Determine the [x, y] coordinate at the center of the cell enclosing the given text.  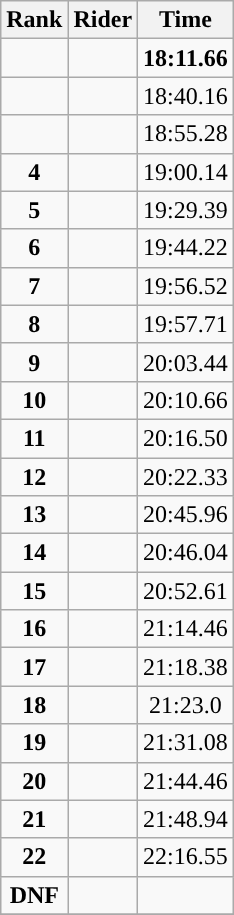
19:56.52 [186, 286]
18:40.16 [186, 96]
18:11.66 [186, 58]
13 [34, 515]
21:31.08 [186, 743]
18:55.28 [186, 134]
22 [34, 857]
20:10.66 [186, 400]
5 [34, 210]
19:29.39 [186, 210]
Rider [103, 20]
11 [34, 438]
21:48.94 [186, 819]
7 [34, 286]
21:18.38 [186, 667]
18 [34, 705]
Time [186, 20]
Rank [34, 20]
10 [34, 400]
14 [34, 553]
20:45.96 [186, 515]
15 [34, 591]
20:22.33 [186, 477]
21:44.46 [186, 781]
16 [34, 629]
12 [34, 477]
19:44.22 [186, 248]
22:16.55 [186, 857]
20:46.04 [186, 553]
17 [34, 667]
6 [34, 248]
21:23.0 [186, 705]
20:03.44 [186, 362]
21:14.46 [186, 629]
19:57.71 [186, 324]
4 [34, 172]
19:00.14 [186, 172]
20:16.50 [186, 438]
20 [34, 781]
DNF [34, 895]
20:52.61 [186, 591]
9 [34, 362]
8 [34, 324]
21 [34, 819]
19 [34, 743]
